Provide the [X, Y] coordinate of the cell's center where the given text is located.  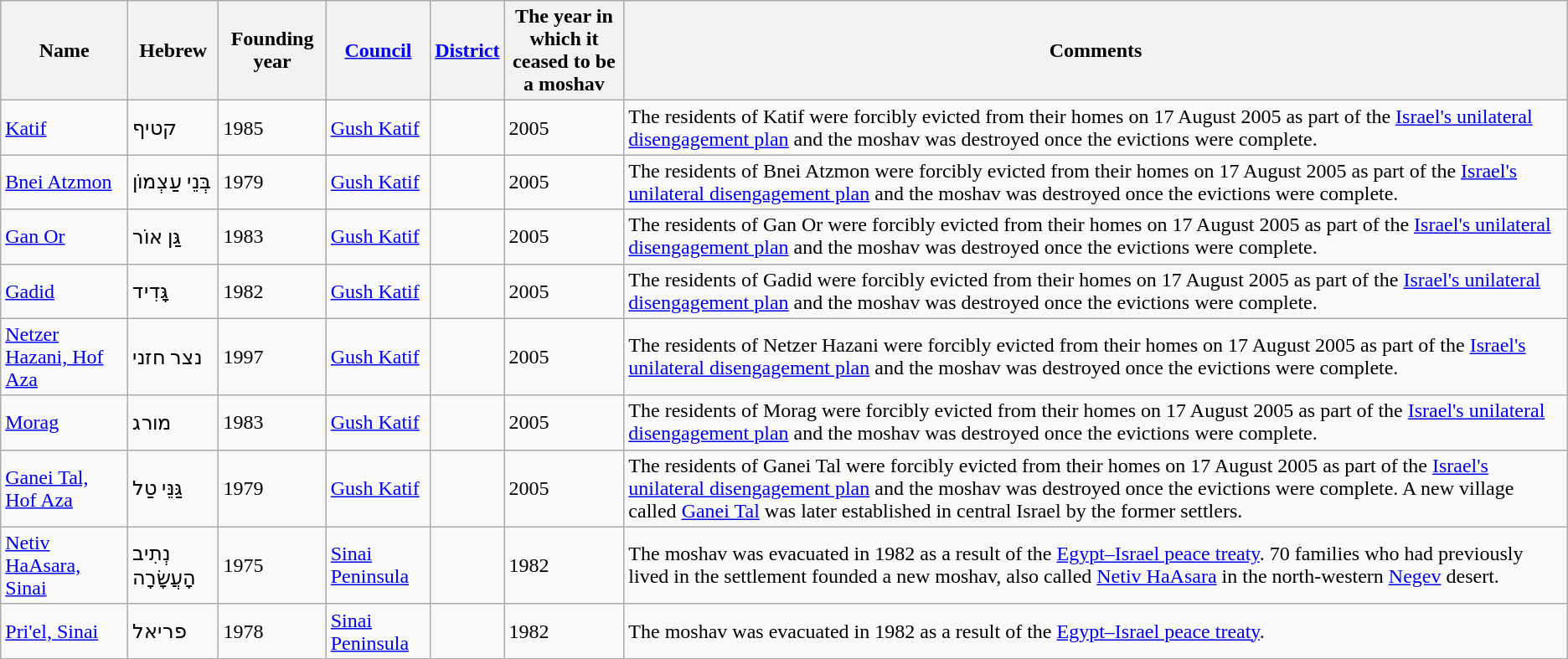
Name [64, 50]
Comments [1096, 50]
בְּנֵי עַצְמוֹן [173, 183]
פריאל [173, 631]
1997 [272, 357]
Katif [64, 127]
1975 [272, 565]
Gan Or [64, 236]
Pri'el, Sinai [64, 631]
1978 [272, 631]
גַּן אוֹר [173, 236]
נְתִיב הָעֲשָׂרָה [173, 565]
גַּנֵּי טַל [173, 488]
1985 [272, 127]
Founding year [272, 50]
Gadid [64, 291]
Council [378, 50]
Hebrew [173, 50]
גָּדִיד [173, 291]
Ganei Tal, Hof Aza [64, 488]
Netzer Hazani, Hof Aza [64, 357]
מורג [173, 422]
The moshav was evacuated in 1982 as a result of the Egypt–Israel peace treaty. [1096, 631]
קטיף [173, 127]
Netiv HaAsara, Sinai [64, 565]
Bnei Atzmon [64, 183]
Morag [64, 422]
District [467, 50]
The year in which itceased to be a moshav [565, 50]
נצר חזני [173, 357]
